Detect which cell encompasses the target text, then output its [X, Y] center coordinate. 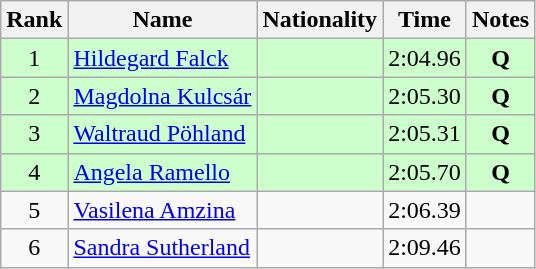
4 [34, 172]
2:09.46 [425, 248]
5 [34, 210]
Rank [34, 20]
Hildegard Falck [162, 58]
3 [34, 134]
2:04.96 [425, 58]
Vasilena Amzina [162, 210]
Angela Ramello [162, 172]
2:05.30 [425, 96]
2:05.31 [425, 134]
Waltraud Pöhland [162, 134]
Time [425, 20]
2:06.39 [425, 210]
1 [34, 58]
Name [162, 20]
Notes [500, 20]
6 [34, 248]
Magdolna Kulcsár [162, 96]
2 [34, 96]
Sandra Sutherland [162, 248]
Nationality [320, 20]
2:05.70 [425, 172]
